For the text-containing cell, return its midpoint in [x, y] coordinate format. 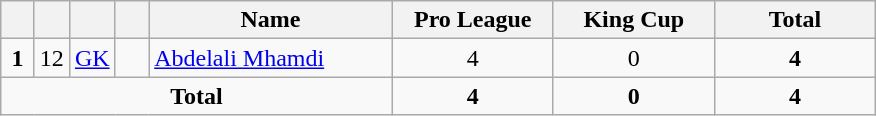
King Cup [634, 20]
Abdelali Mhamdi [271, 58]
GK [92, 58]
12 [52, 58]
1 [18, 58]
Name [271, 20]
Pro League [472, 20]
